Detect which cell encompasses the target text, then output its [x, y] center coordinate. 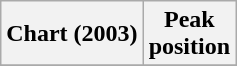
Peakposition [189, 34]
Chart (2003) [72, 34]
